Scan for the cell matching the given text and deliver its [x, y] coordinate at center. 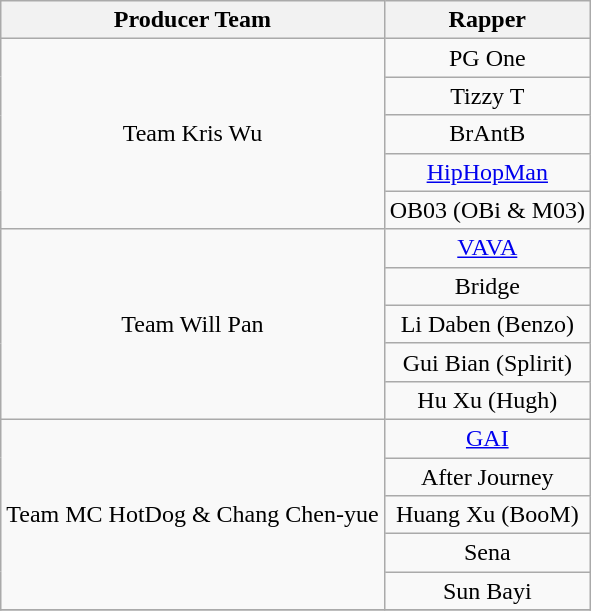
Team Kris Wu [192, 134]
BrAntB [487, 134]
Producer Team [192, 20]
Gui Bian (Splirit) [487, 362]
Huang Xu (BooM) [487, 515]
Sun Bayi [487, 591]
Li Daben (Benzo) [487, 324]
Sena [487, 553]
GAI [487, 438]
HipHopMan [487, 172]
PG One [487, 58]
OB03 (OBi & M03) [487, 210]
Hu Xu (Hugh) [487, 400]
VAVA [487, 248]
Tizzy T [487, 96]
After Journey [487, 477]
Team MC HotDog & Chang Chen-yue [192, 514]
Team Will Pan [192, 324]
Bridge [487, 286]
Rapper [487, 20]
